Output the [X, Y] coordinate of the center of the cell containing the given text.  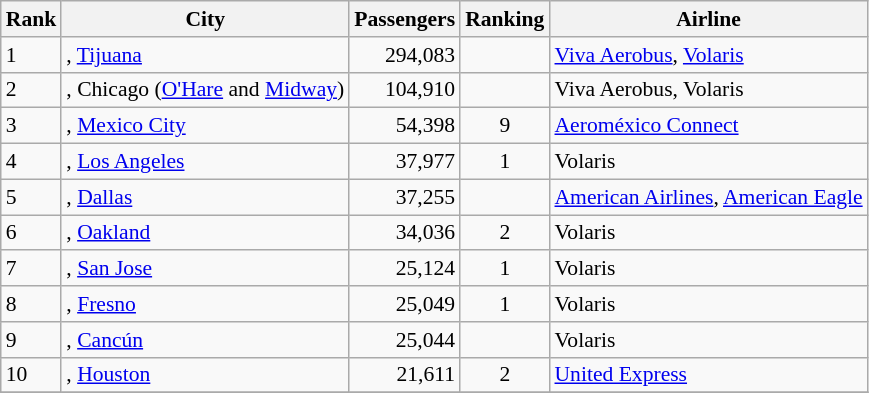
34,036 [404, 233]
4 [32, 162]
Ranking [504, 19]
21,611 [404, 375]
Passengers [404, 19]
3 [32, 126]
Rank [32, 19]
, Mexico City [205, 126]
5 [32, 197]
25,124 [404, 269]
25,044 [404, 340]
10 [32, 375]
, Houston [205, 375]
, Tijuana [205, 55]
City [205, 19]
6 [32, 233]
, Dallas [205, 197]
Aeroméxico Connect [708, 126]
, Cancún [205, 340]
37,255 [404, 197]
, Fresno [205, 304]
294,083 [404, 55]
54,398 [404, 126]
8 [32, 304]
, Oakland [205, 233]
7 [32, 269]
American Airlines, American Eagle [708, 197]
Airline [708, 19]
United Express [708, 375]
, San Jose [205, 269]
, Chicago (O'Hare and Midway) [205, 90]
37,977 [404, 162]
104,910 [404, 90]
25,049 [404, 304]
, Los Angeles [205, 162]
